Extract the [X, Y] coordinate from the center of the cell holding the provided text.  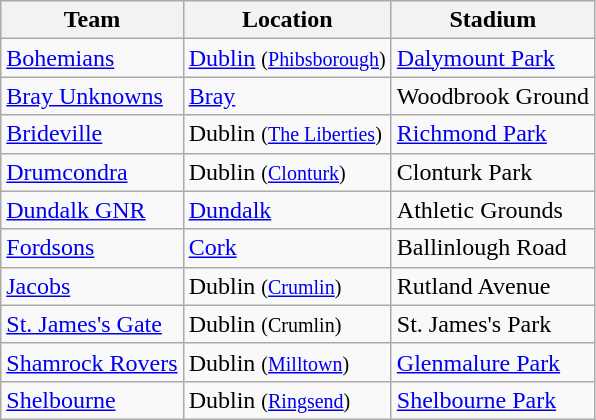
Dublin (Milltown) [287, 362]
Richmond Park [492, 134]
Bray Unknowns [92, 96]
St. James's Park [492, 324]
Shamrock Rovers [92, 362]
Rutland Avenue [492, 286]
Cork [287, 248]
Woodbrook Ground [492, 96]
Fordsons [92, 248]
St. James's Gate [92, 324]
Bohemians [92, 58]
Dundalk GNR [92, 210]
Glenmalure Park [492, 362]
Athletic Grounds [492, 210]
Team [92, 20]
Bray [287, 96]
Dalymount Park [492, 58]
Shelbourne [92, 400]
Dublin (Phibsborough) [287, 58]
Shelbourne Park [492, 400]
Location [287, 20]
Dublin (Clonturk) [287, 172]
Dublin (The Liberties) [287, 134]
Dublin (Ringsend) [287, 400]
Drumcondra [92, 172]
Clonturk Park [492, 172]
Brideville [92, 134]
Dundalk [287, 210]
Stadium [492, 20]
Jacobs [92, 286]
Ballinlough Road [492, 248]
